Detect which cell encompasses the target text, then output its [x, y] center coordinate. 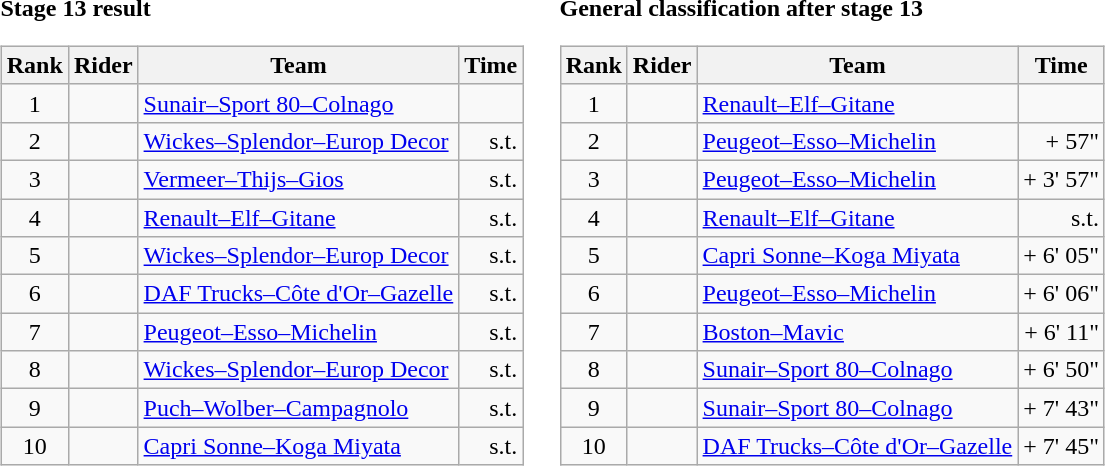
+ 7' 45" [1062, 446]
+ 7' 43" [1062, 408]
Puch–Wolber–Campagnolo [298, 408]
Boston–Mavic [858, 332]
+ 6' 06" [1062, 294]
Vermeer–Thijs–Gios [298, 179]
+ 57" [1062, 141]
+ 6' 05" [1062, 256]
+ 6' 11" [1062, 332]
+ 6' 50" [1062, 370]
+ 3' 57" [1062, 179]
